Locate the cell with the specified text and output its [x, y] center coordinate. 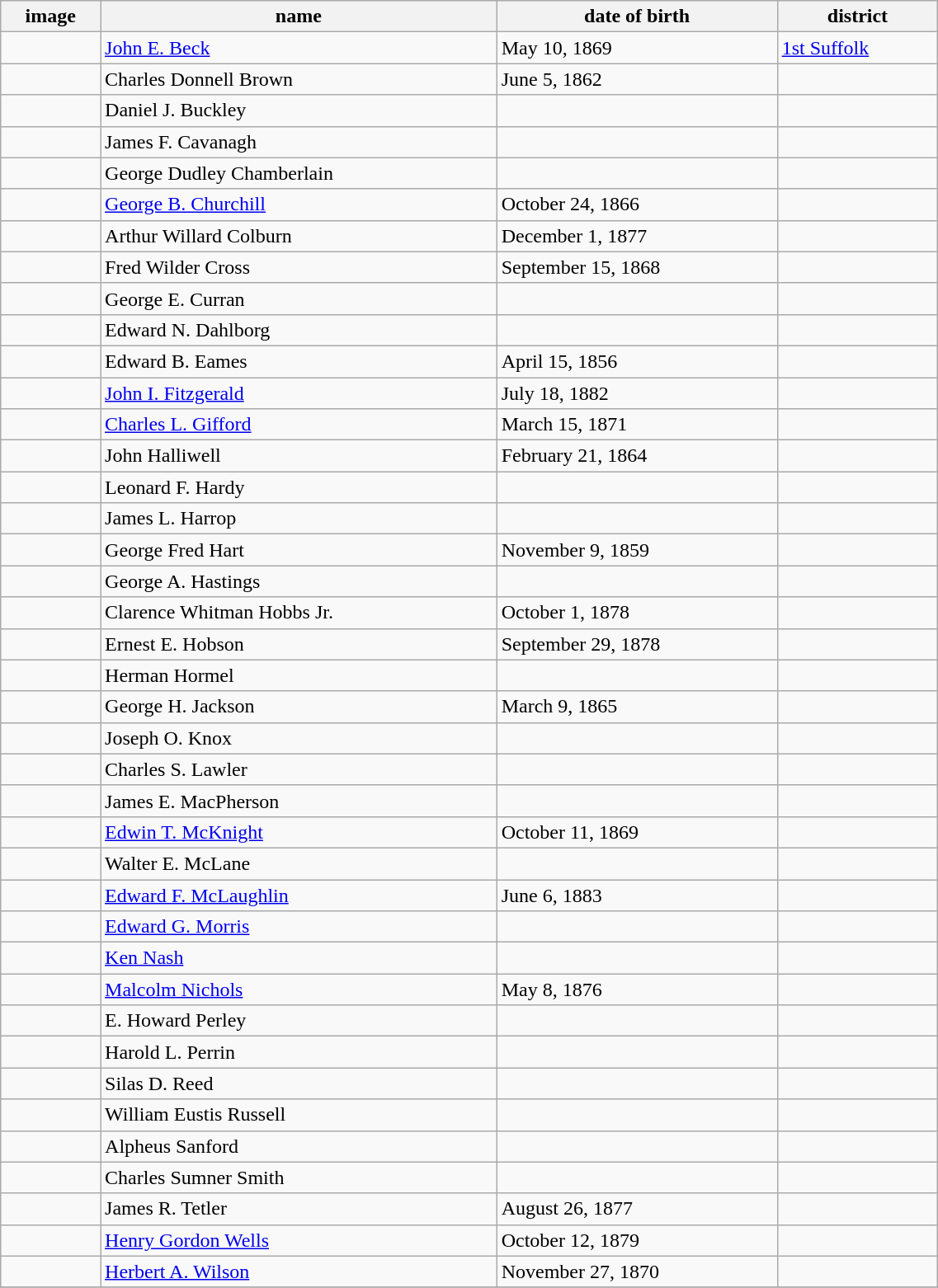
November 9, 1859 [637, 550]
George E. Curran [299, 298]
July 18, 1882 [637, 393]
Daniel J. Buckley [299, 110]
Harold L. Perrin [299, 1052]
Herman Hormel [299, 675]
June 6, 1883 [637, 895]
October 24, 1866 [637, 204]
John E. Beck [299, 48]
James F. Cavanagh [299, 142]
E. Howard Perley [299, 1021]
James E. MacPherson [299, 801]
William Eustis Russell [299, 1115]
August 26, 1877 [637, 1209]
April 15, 1856 [637, 361]
October 12, 1879 [637, 1240]
Charles S. Lawler [299, 769]
Charles Donnell Brown [299, 79]
John I. Fitzgerald [299, 393]
October 1, 1878 [637, 613]
November 27, 1870 [637, 1272]
December 1, 1877 [637, 236]
date of birth [637, 16]
September 29, 1878 [637, 644]
September 15, 1868 [637, 267]
October 11, 1869 [637, 832]
Clarence Whitman Hobbs Jr. [299, 613]
Leonard F. Hardy [299, 487]
Ken Nash [299, 958]
Walter E. McLane [299, 863]
Joseph O. Knox [299, 738]
Edward F. McLaughlin [299, 895]
Charles L. Gifford [299, 425]
1st Suffolk [858, 48]
George H. Jackson [299, 707]
image [51, 16]
March 9, 1865 [637, 707]
June 5, 1862 [637, 79]
Silas D. Reed [299, 1084]
Edward B. Eames [299, 361]
name [299, 16]
district [858, 16]
May 8, 1876 [637, 990]
George A. Hastings [299, 581]
Herbert A. Wilson [299, 1272]
James L. Harrop [299, 519]
George Dudley Chamberlain [299, 173]
February 21, 1864 [637, 456]
Fred Wilder Cross [299, 267]
Arthur Willard Colburn [299, 236]
Henry Gordon Wells [299, 1240]
Edward G. Morris [299, 927]
Edward N. Dahlborg [299, 330]
Malcolm Nichols [299, 990]
George Fred Hart [299, 550]
Ernest E. Hobson [299, 644]
May 10, 1869 [637, 48]
John Halliwell [299, 456]
Alpheus Sanford [299, 1146]
Charles Sumner Smith [299, 1178]
George B. Churchill [299, 204]
James R. Tetler [299, 1209]
March 15, 1871 [637, 425]
Edwin T. McKnight [299, 832]
